Determine the (X, Y) coordinate at the center of the cell enclosing the given text.  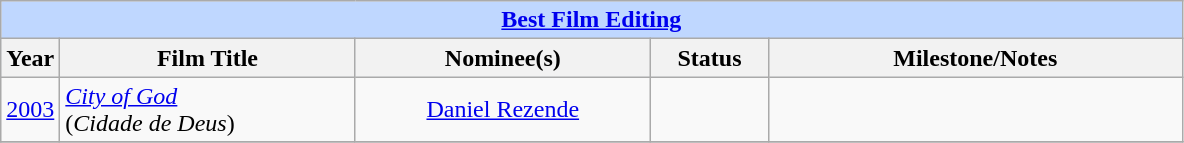
Milestone/Notes (976, 58)
City of God(Cidade de Deus) (208, 110)
Best Film Editing (592, 20)
Daniel Rezende (502, 110)
Film Title (208, 58)
Status (709, 58)
Year (30, 58)
2003 (30, 110)
Nominee(s) (502, 58)
